For the text-containing cell, return its midpoint in (X, Y) coordinate format. 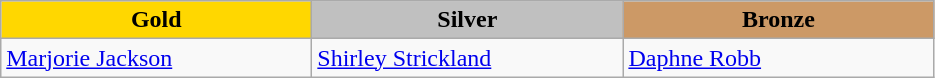
Shirley Strickland (468, 58)
Marjorie Jackson (156, 58)
Daphne Robb (778, 58)
Gold (156, 20)
Bronze (778, 20)
Silver (468, 20)
